Find where the given text appears and provide that cell's center as [x, y] coordinate. 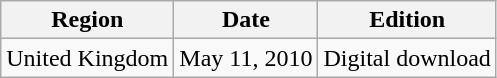
Edition [407, 20]
Digital download [407, 58]
Date [246, 20]
United Kingdom [88, 58]
Region [88, 20]
May 11, 2010 [246, 58]
